Detect which cell encompasses the target text, then output its (x, y) center coordinate. 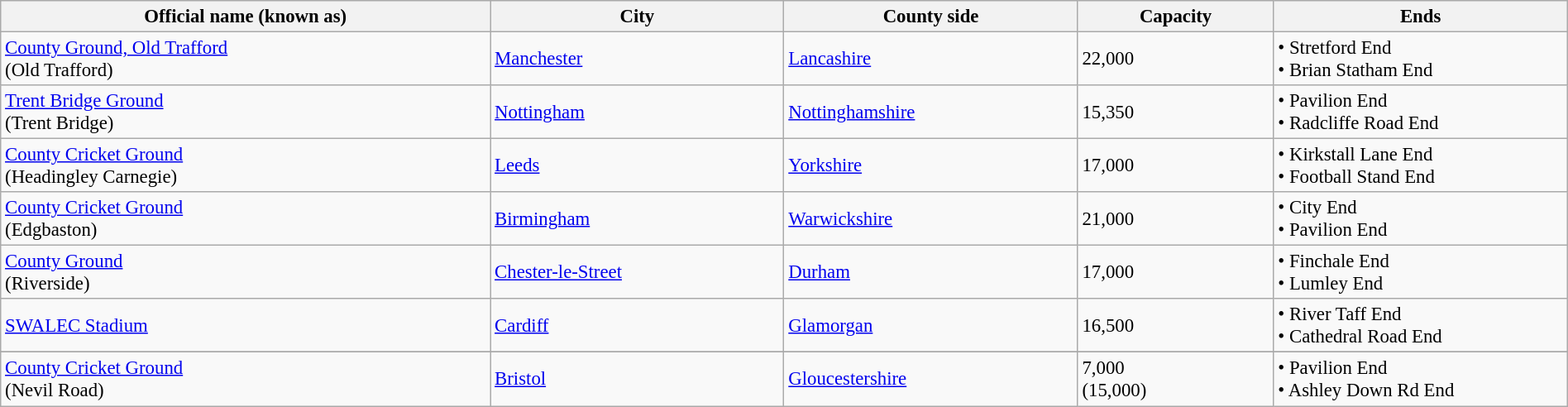
Glamorgan (931, 326)
• Pavilion End• Ashley Down Rd End (1421, 379)
16,500 (1176, 326)
• Pavilion End• Radcliffe Road End (1421, 113)
• City End• Pavilion End (1421, 218)
Official name (known as) (246, 17)
Lancashire (931, 60)
County Cricket Ground(Nevil Road) (246, 379)
• River Taff End• Cathedral Road End (1421, 326)
Yorkshire (931, 165)
Leeds (637, 165)
Gloucestershire (931, 379)
Durham (931, 273)
County Ground(Riverside) (246, 273)
Bristol (637, 379)
15,350 (1176, 113)
Nottingham (637, 113)
County Cricket Ground(Headingley Carnegie) (246, 165)
• Kirkstall Lane End• Football Stand End (1421, 165)
County side (931, 17)
County Cricket Ground(Edgbaston) (246, 218)
City (637, 17)
County Ground, Old Trafford(Old Trafford) (246, 60)
Trent Bridge Ground(Trent Bridge) (246, 113)
• Finchale End• Lumley End (1421, 273)
• Stretford End• Brian Statham End (1421, 60)
Capacity (1176, 17)
Manchester (637, 60)
Cardiff (637, 326)
Warwickshire (931, 218)
22,000 (1176, 60)
7,000(15,000) (1176, 379)
Chester-le-Street (637, 273)
Ends (1421, 17)
Nottinghamshire (931, 113)
21,000 (1176, 218)
SWALEC Stadium (246, 326)
Birmingham (637, 218)
